Scan for the cell matching the given text and deliver its (x, y) coordinate at center. 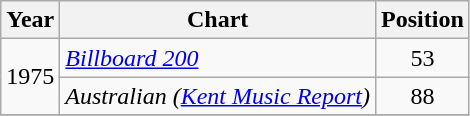
53 (423, 58)
Australian (Kent Music Report) (218, 96)
Billboard 200 (218, 58)
Chart (218, 20)
88 (423, 96)
Year (30, 20)
Position (423, 20)
1975 (30, 77)
